For the text-containing cell, return its midpoint in [x, y] coordinate format. 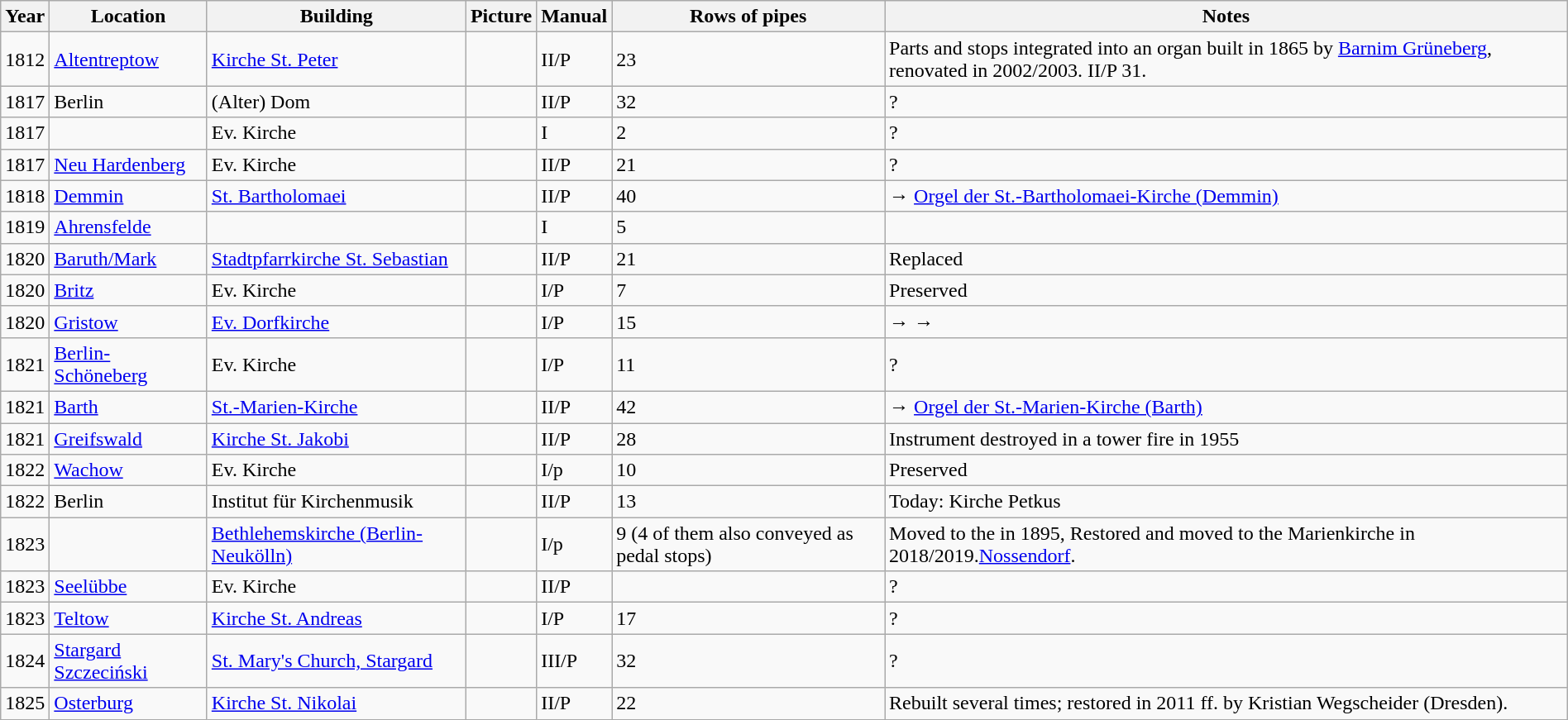
7 [748, 290]
2 [748, 133]
9 (4 of them also conveyed as pedal stops) [748, 544]
Seelübbe [128, 587]
Building [336, 17]
St. Bartholomaei [336, 196]
1812 [25, 60]
17 [748, 618]
1819 [25, 227]
Institut für Kirchenmusik [336, 502]
St.-Marien-Kirche [336, 407]
Berlin-Schöneberg [128, 364]
1825 [25, 703]
1824 [25, 661]
Notes [1226, 17]
Ahrensfelde [128, 227]
23 [748, 60]
Ev. Dorfkirche [336, 322]
Kirche St. Peter [336, 60]
→ Orgel der St.-Marien-Kirche (Barth) [1226, 407]
Rebuilt several times; restored in 2011 ff. by Kristian Wegscheider (Dresden). [1226, 703]
5 [748, 227]
Greifswald [128, 439]
Year [25, 17]
Rows of pipes [748, 17]
Bethlehemskirche (Berlin-Neukölln) [336, 544]
10 [748, 470]
42 [748, 407]
Today: Kirche Petkus [1226, 502]
Stadtpfarrkirche St. Sebastian [336, 259]
Altentreptow [128, 60]
Moved to the in 1895, Restored and moved to the Marienkirche in 2018/2019.Nossendorf. [1226, 544]
Stargard Szczeciński [128, 661]
11 [748, 364]
Manual [574, 17]
Neu Hardenberg [128, 165]
Kirche St. Andreas [336, 618]
Replaced [1226, 259]
Picture [501, 17]
Parts and stops integrated into an organ built in 1865 by Barnim Grüneberg, renovated in 2002/2003. II/P 31. [1226, 60]
→ Orgel der St.-Bartholomaei-Kirche (Demmin) [1226, 196]
Gristow [128, 322]
Osterburg [128, 703]
→ → [1226, 322]
Wachow [128, 470]
Baruth/Mark [128, 259]
(Alter) Dom [336, 102]
13 [748, 502]
Barth [128, 407]
Instrument destroyed in a tower fire in 1955 [1226, 439]
28 [748, 439]
40 [748, 196]
Kirche St. Nikolai [336, 703]
Location [128, 17]
1818 [25, 196]
Demmin [128, 196]
15 [748, 322]
22 [748, 703]
Teltow [128, 618]
Kirche St. Jakobi [336, 439]
III/P [574, 661]
Britz [128, 290]
St. Mary's Church, Stargard [336, 661]
